Find where the given text appears and provide that cell's center as [x, y] coordinate. 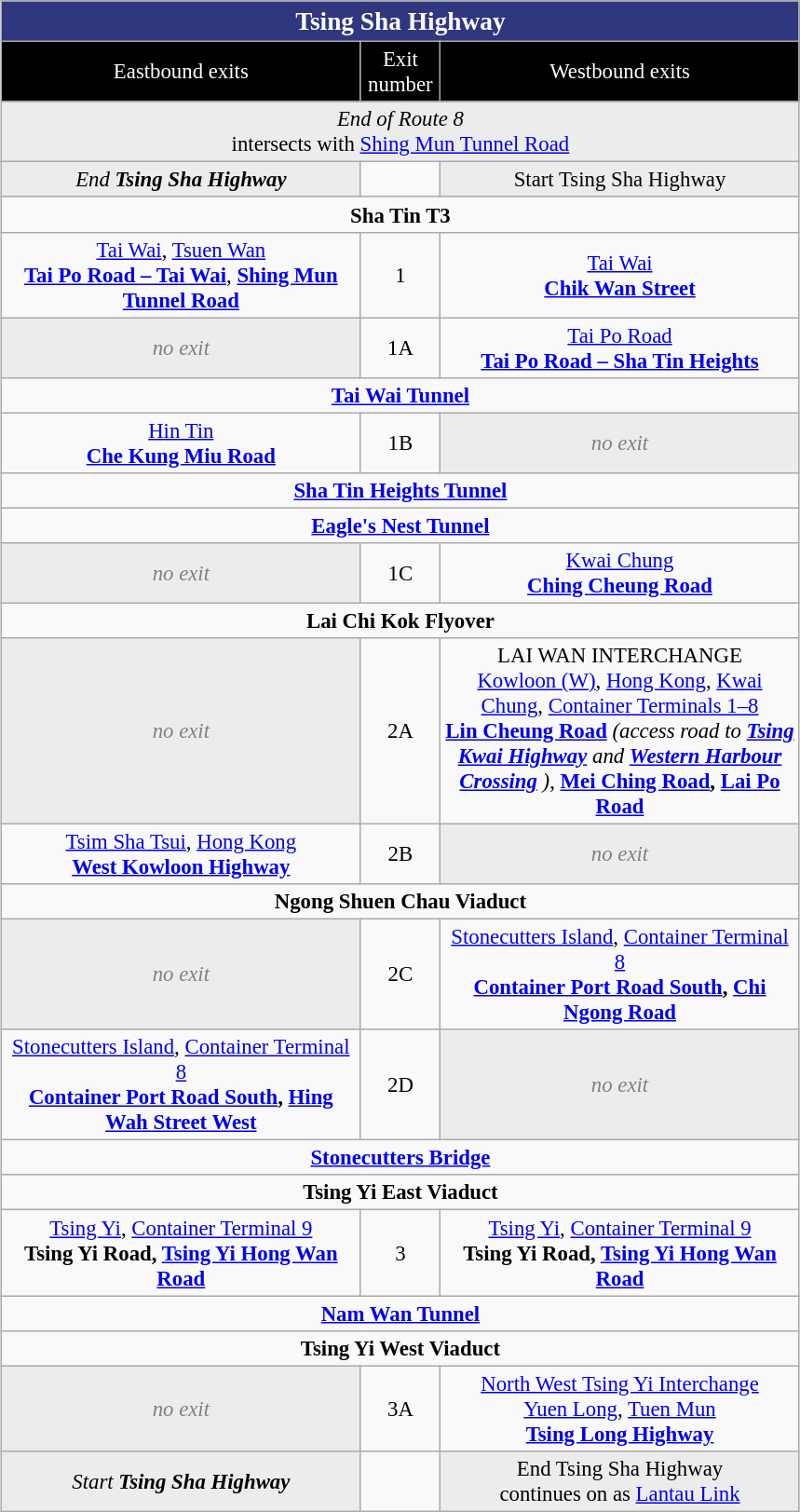
Tai Wai Tunnel [400, 395]
Tai Po RoadTai Po Road – Sha Tin Heights [620, 348]
1C [400, 574]
Hin TinChe Kung Miu Road [182, 443]
1 [400, 275]
Stonecutters Island, Container Terminal 8Container Port Road South, Chi Ngong Road [620, 974]
End Tsing Sha Highway continues on as Lantau Link [620, 1481]
Tsim Sha Tsui, Hong KongWest Kowloon Highway [182, 855]
Eagle's Nest Tunnel [400, 525]
Tsing Sha Highway [400, 21]
End of Route 8intersects with Shing Mun Tunnel Road [400, 132]
Stonecutters Island, Container Terminal 8Container Port Road South, Hing Wah Street West [182, 1084]
Tai WaiChik Wan Street [620, 275]
Stonecutters Bridge [400, 1158]
Tsing Yi West Viaduct [400, 1348]
Sha Tin Heights Tunnel [400, 491]
Ngong Shuen Chau Viaduct [400, 902]
Kwai ChungChing Cheung Road [620, 574]
2B [400, 855]
Tsing Yi East Viaduct [400, 1193]
Sha Tin T3 [400, 215]
Westbound exits [620, 73]
2D [400, 1084]
Tai Wai, Tsuen WanTai Po Road – Tai Wai, Shing Mun Tunnel Road [182, 275]
North West Tsing Yi InterchangeYuen Long, Tuen MunTsing Long Highway [620, 1409]
Eastbound exits [182, 73]
End Tsing Sha Highway [182, 180]
1A [400, 348]
Nam Wan Tunnel [400, 1314]
1B [400, 443]
3 [400, 1253]
2C [400, 974]
Exit number [400, 73]
Lai Chi Kok Flyover [400, 620]
2A [400, 731]
3A [400, 1409]
